Find where the given text appears and provide that cell's center as [X, Y] coordinate. 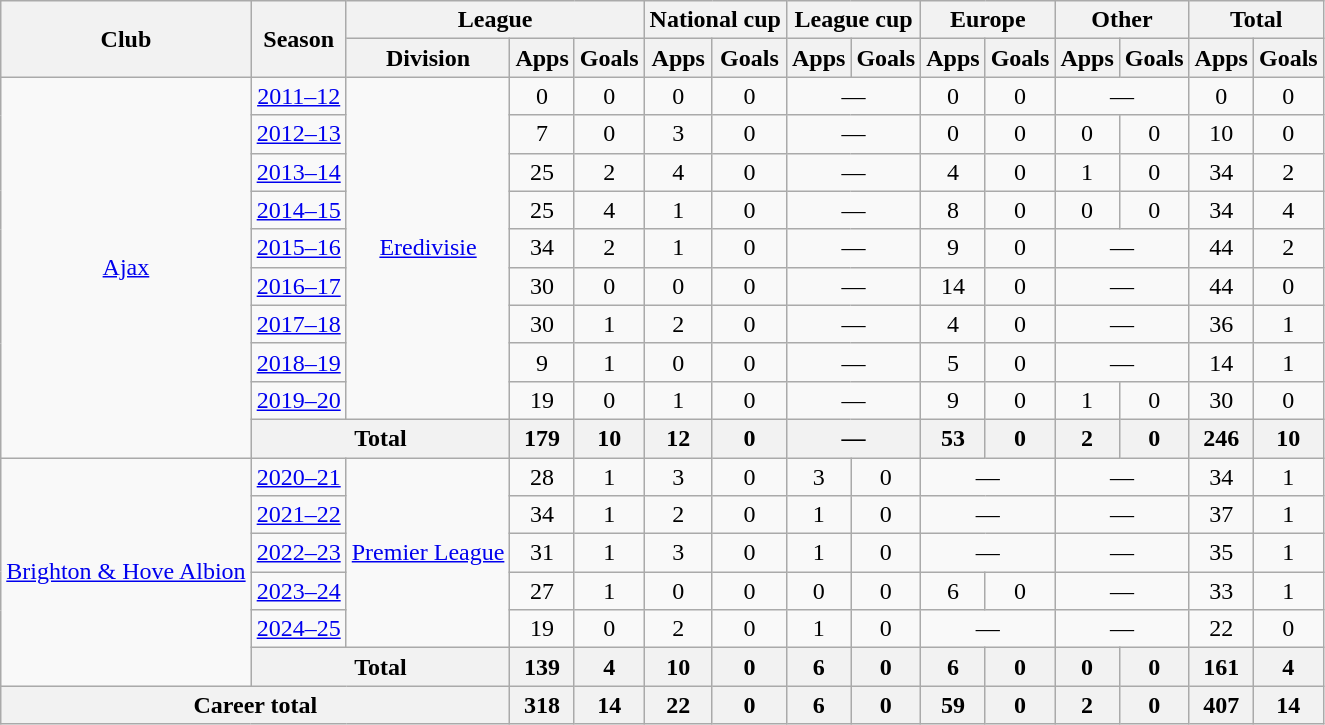
246 [1221, 438]
37 [1221, 515]
12 [678, 438]
407 [1221, 705]
2012–13 [298, 134]
2018–19 [298, 362]
2014–15 [298, 210]
Season [298, 39]
2015–16 [298, 248]
33 [1221, 591]
27 [542, 591]
Brighton & Hove Albion [126, 572]
35 [1221, 553]
2020–21 [298, 477]
Club [126, 39]
2017–18 [298, 324]
League cup [853, 20]
League [495, 20]
161 [1221, 667]
2013–14 [298, 172]
2011–12 [298, 96]
139 [542, 667]
2024–25 [298, 629]
31 [542, 553]
Eredivisie [428, 248]
318 [542, 705]
36 [1221, 324]
59 [953, 705]
Division [428, 58]
2019–20 [298, 400]
Premier League [428, 553]
2023–24 [298, 591]
Career total [256, 705]
2022–23 [298, 553]
7 [542, 134]
Ajax [126, 268]
2021–22 [298, 515]
Europe [988, 20]
National cup [715, 20]
53 [953, 438]
5 [953, 362]
28 [542, 477]
Other [1122, 20]
2016–17 [298, 286]
179 [542, 438]
8 [953, 210]
